Determine the [x, y] coordinate at the center of the cell enclosing the given text.  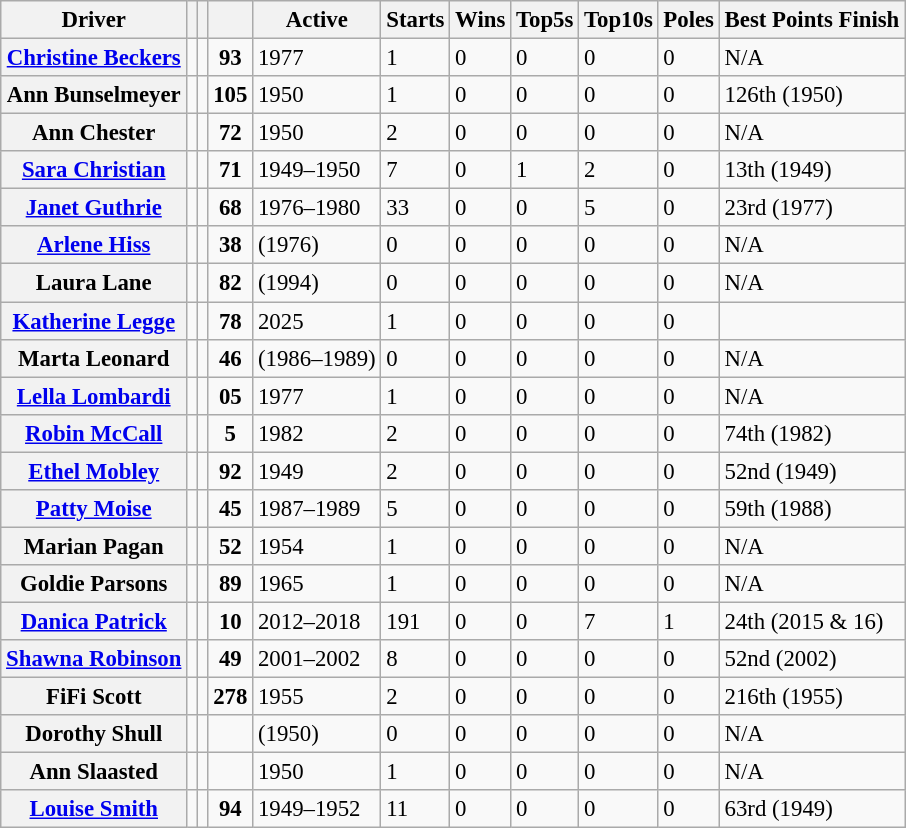
10 [230, 621]
Goldie Parsons [94, 584]
1976–1980 [317, 208]
71 [230, 170]
Katherine Legge [94, 321]
11 [416, 809]
126th (1950) [812, 95]
38 [230, 245]
Patty Moise [94, 509]
59th (1988) [812, 509]
1987–1989 [317, 509]
2012–2018 [317, 621]
Dorothy Shull [94, 734]
Christine Beckers [94, 58]
Ann Slaasted [94, 772]
78 [230, 321]
(1986–1989) [317, 358]
(1994) [317, 283]
Driver [94, 20]
191 [416, 621]
8 [416, 659]
94 [230, 809]
Best Points Finish [812, 20]
23rd (1977) [812, 208]
Arlene Hiss [94, 245]
93 [230, 58]
1982 [317, 433]
Lella Lombardi [94, 396]
68 [230, 208]
1965 [317, 584]
Top5s [545, 20]
46 [230, 358]
105 [230, 95]
74th (1982) [812, 433]
Poles [688, 20]
2025 [317, 321]
72 [230, 133]
Marta Leonard [94, 358]
13th (1949) [812, 170]
1949–1950 [317, 170]
Louise Smith [94, 809]
24th (2015 & 16) [812, 621]
92 [230, 471]
63rd (1949) [812, 809]
Ann Chester [94, 133]
FiFi Scott [94, 697]
Active [317, 20]
82 [230, 283]
05 [230, 396]
Ann Bunselmeyer [94, 95]
49 [230, 659]
(1976) [317, 245]
Robin McCall [94, 433]
2001–2002 [317, 659]
Marian Pagan [94, 546]
45 [230, 509]
216th (1955) [812, 697]
Sara Christian [94, 170]
Danica Patrick [94, 621]
Laura Lane [94, 283]
89 [230, 584]
Starts [416, 20]
Ethel Mobley [94, 471]
Janet Guthrie [94, 208]
52nd (2002) [812, 659]
278 [230, 697]
Wins [480, 20]
1949–1952 [317, 809]
33 [416, 208]
52nd (1949) [812, 471]
Top10s [618, 20]
Shawna Robinson [94, 659]
1955 [317, 697]
1954 [317, 546]
1949 [317, 471]
52 [230, 546]
(1950) [317, 734]
